Locate the cell with the specified text and output its (X, Y) center coordinate. 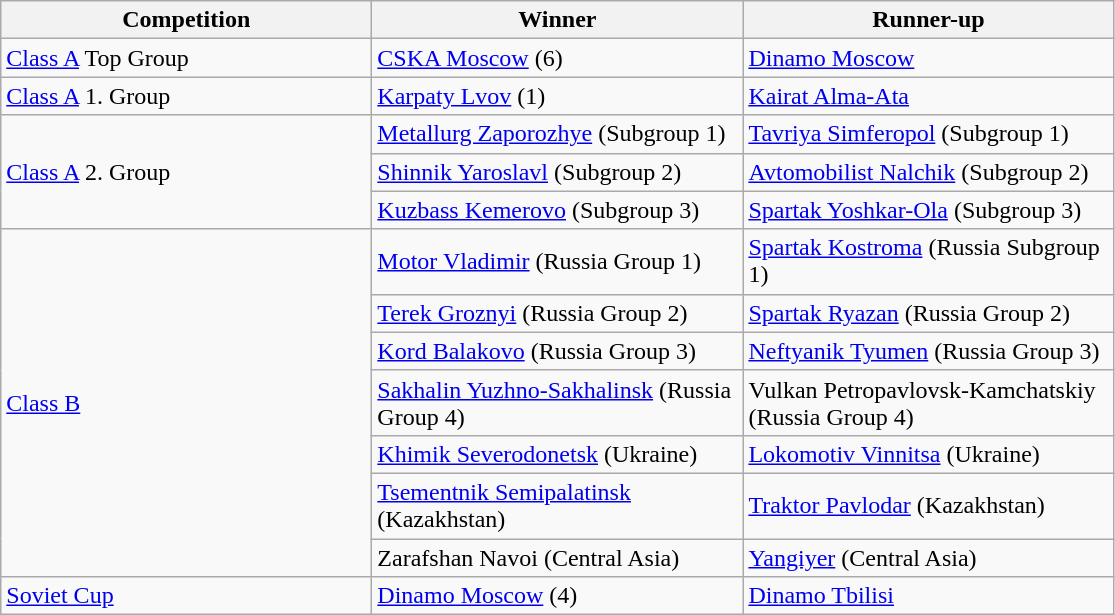
Neftyanik Tyumen (Russia Group 3) (928, 351)
Competition (186, 20)
Spartak Yoshkar-Ola (Subgroup 3) (928, 210)
Avtomobilist Nalchik (Subgroup 2) (928, 172)
Soviet Cup (186, 596)
CSKA Moscow (6) (558, 58)
Karpaty Lvov (1) (558, 96)
Lokomotiv Vinnitsa (Ukraine) (928, 454)
Class B (186, 402)
Spartak Kostroma (Russia Subgroup 1) (928, 262)
Kairat Alma-Ata (928, 96)
Tavriya Simferopol (Subgroup 1) (928, 134)
Zarafshan Navoi (Central Asia) (558, 557)
Metallurg Zaporozhye (Subgroup 1) (558, 134)
Runner-up (928, 20)
Winner (558, 20)
Kord Balakovo (Russia Group 3) (558, 351)
Motor Vladimir (Russia Group 1) (558, 262)
Class A 1. Group (186, 96)
Terek Groznyi (Russia Group 2) (558, 313)
Dinamo Moscow (4) (558, 596)
Spartak Ryazan (Russia Group 2) (928, 313)
Traktor Pavlodar (Kazakhstan) (928, 506)
Vulkan Petropavlovsk-Kamchatskiy (Russia Group 4) (928, 402)
Tsementnik Semipalatinsk (Kazakhstan) (558, 506)
Dinamo Tbilisi (928, 596)
Shinnik Yaroslavl (Subgroup 2) (558, 172)
Dinamo Moscow (928, 58)
Yangiyer (Central Asia) (928, 557)
Khimik Severodonetsk (Ukraine) (558, 454)
Class A Top Group (186, 58)
Class A 2. Group (186, 172)
Kuzbass Kemerovo (Subgroup 3) (558, 210)
Sakhalin Yuzhno-Sakhalinsk (Russia Group 4) (558, 402)
